Detect which cell encompasses the target text, then output its (X, Y) center coordinate. 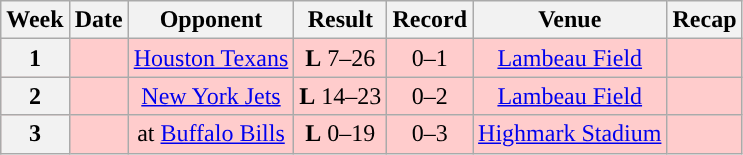
Venue (570, 20)
2 (35, 96)
Recap (704, 20)
Record (430, 20)
L 14–23 (340, 96)
Highmark Stadium (570, 134)
Houston Texans (211, 58)
Opponent (211, 20)
0–2 (430, 96)
Date (98, 20)
3 (35, 134)
Result (340, 20)
L 0–19 (340, 134)
L 7–26 (340, 58)
0–3 (430, 134)
1 (35, 58)
New York Jets (211, 96)
Week (35, 20)
0–1 (430, 58)
at Buffalo Bills (211, 134)
